Pinpoint the cell where the given text exists, returning its (X, Y) midpoint coordinate. 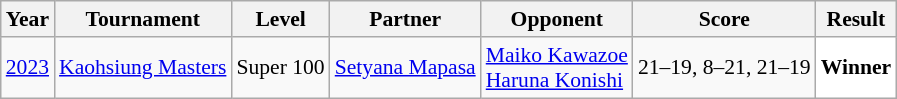
Winner (856, 68)
Year (28, 19)
Maiko Kawazoe Haruna Konishi (557, 68)
21–19, 8–21, 21–19 (724, 68)
Kaohsiung Masters (142, 68)
Super 100 (280, 68)
Partner (406, 19)
Opponent (557, 19)
2023 (28, 68)
Result (856, 19)
Tournament (142, 19)
Setyana Mapasa (406, 68)
Score (724, 19)
Level (280, 19)
